Pinpoint the cell where the given text exists, returning its (x, y) midpoint coordinate. 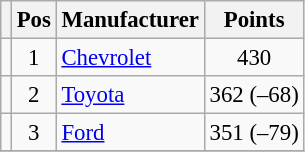
Chevrolet (130, 58)
351 (–79) (254, 133)
362 (–68) (254, 95)
1 (34, 58)
Ford (130, 133)
Manufacturer (130, 20)
Toyota (130, 95)
Pos (34, 20)
Points (254, 20)
430 (254, 58)
2 (34, 95)
3 (34, 133)
